Return [X, Y] of the center of cell containing provided text 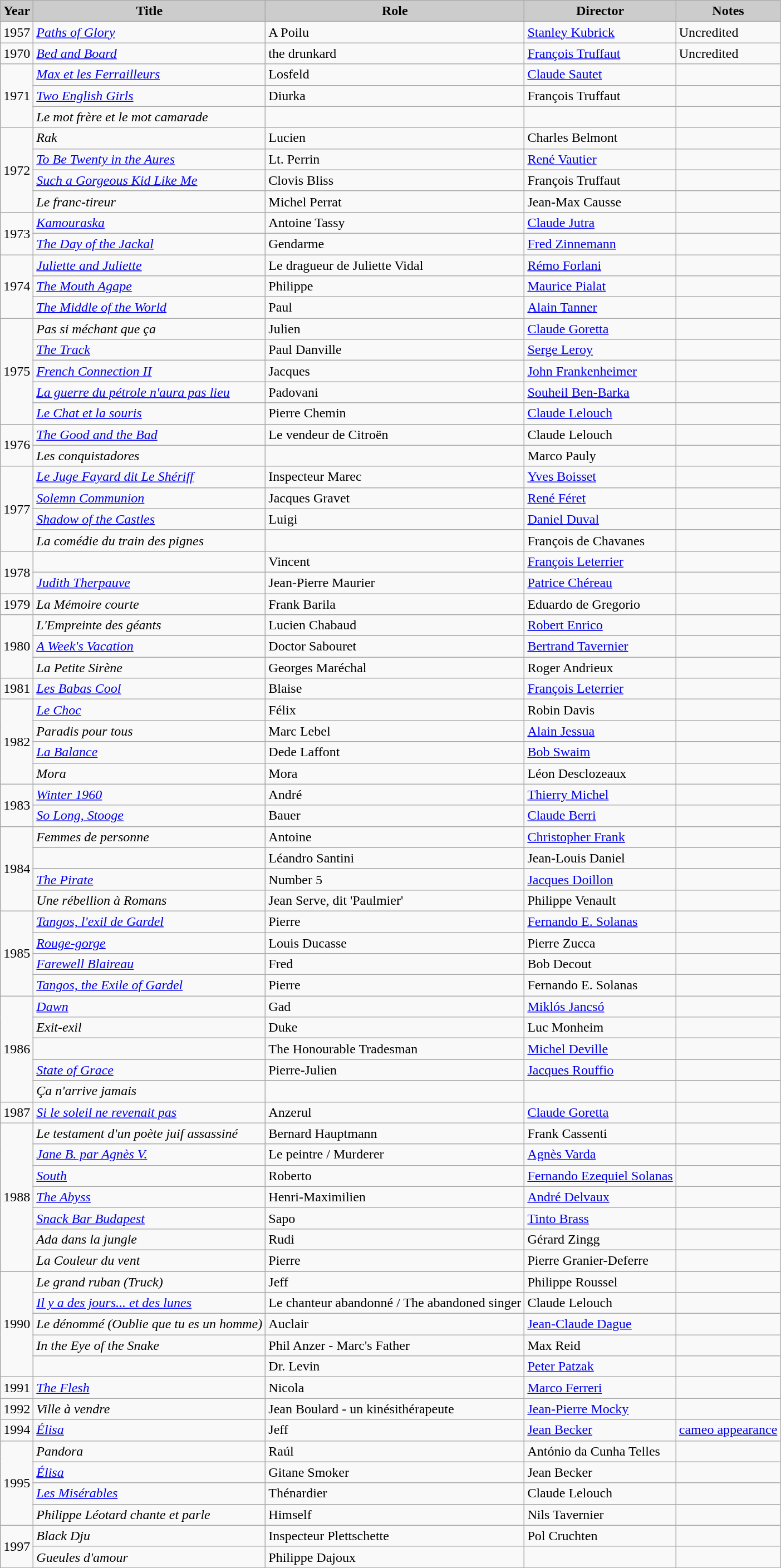
René Féret [600, 498]
Le dénommé (Oublie que tu es un homme) [149, 1324]
Lucien [395, 138]
1979 [17, 604]
Ville à vendre [149, 1409]
André [395, 795]
1982 [17, 742]
1977 [17, 509]
Philippe Roussel [600, 1281]
Paul [395, 308]
1985 [17, 953]
Michel Perrat [395, 201]
Director [600, 11]
Les conquistadores [149, 456]
Lucien Chabaud [395, 625]
Léandro Santini [395, 858]
So Long, Stooge [149, 816]
Pierre Chemin [395, 413]
1971 [17, 96]
François de Chavanes [600, 540]
Notes [728, 11]
Si le soleil ne revenait pas [149, 1112]
Jean-Pierre Mocky [600, 1409]
The Pirate [149, 879]
Le dragueur de Juliette Vidal [395, 265]
Le franc-tireur [149, 201]
Blaise [395, 689]
Louis Ducasse [395, 943]
Maurice Pialat [600, 287]
Year [17, 11]
1997 [17, 1546]
Bob Swaim [600, 752]
Serge Leroy [600, 350]
La Balance [149, 752]
Les Misérables [149, 1493]
Marco Pauly [600, 456]
The Track [149, 350]
Philippe Venault [600, 900]
1988 [17, 1197]
Luc Monheim [600, 1028]
Patrice Chéreau [600, 583]
Miklós Jancsó [600, 1007]
Agnès Varda [600, 1155]
Sapo [395, 1218]
La comédie du train des pignes [149, 540]
Peter Patzak [600, 1367]
Rak [149, 138]
Diurka [395, 96]
The Middle of the World [149, 308]
Lt. Perrin [395, 159]
La Couleur du vent [149, 1260]
Pol Cruchten [600, 1536]
Roberto [395, 1176]
Clovis Bliss [395, 180]
Padovani [395, 392]
Snack Bar Budapest [149, 1218]
Phil Anzer - Marc's Father [395, 1345]
Robert Enrico [600, 625]
Number 5 [395, 879]
A Poilu [395, 32]
Bertrand Tavernier [600, 647]
The Mouth Agape [149, 287]
Georges Maréchal [395, 668]
In the Eye of the Snake [149, 1345]
Jacques [395, 371]
Two English Girls [149, 96]
Max Reid [600, 1345]
Ada dans la jungle [149, 1239]
Jean Boulard - un kinésithérapeute [395, 1409]
Exit-exil [149, 1028]
António da Cunha Telles [600, 1451]
Juliette and Juliette [149, 265]
Pandora [149, 1451]
Antoine Tassy [395, 223]
Le chanteur abandonné / The abandoned singer [395, 1303]
Jean-Pierre Maurier [395, 583]
La Mémoire courte [149, 604]
Paradis pour tous [149, 731]
Le Juge Fayard dit Le Shériff [149, 477]
John Frankenheimer [600, 371]
Roger Andrieux [600, 668]
Femmes de personne [149, 837]
Nils Tavernier [600, 1515]
Pierre-Julien [395, 1070]
Robin Davis [600, 710]
Dr. Levin [395, 1367]
The Day of the Jackal [149, 244]
Losfeld [395, 75]
Jean Serve, dit 'Paulmier' [395, 900]
Rémo Forlani [600, 265]
Claude Berri [600, 816]
1986 [17, 1049]
To Be Twenty in the Aures [149, 159]
Félix [395, 710]
1957 [17, 32]
Souheil Ben-Barka [600, 392]
Une rébellion à Romans [149, 900]
Le grand ruban (Truck) [149, 1281]
Jane B. par Agnès V. [149, 1155]
Bernard Hauptmann [395, 1133]
1980 [17, 647]
Paul Danville [395, 350]
La Petite Sirène [149, 668]
Jean-Claude Dague [600, 1324]
1975 [17, 371]
Max et les Ferrailleurs [149, 75]
The Flesh [149, 1388]
A Week's Vacation [149, 647]
South [149, 1176]
Tangos, l'exil de Gardel [149, 921]
1974 [17, 287]
Thierry Michel [600, 795]
Such a Gorgeous Kid Like Me [149, 180]
Paths of Glory [149, 32]
1984 [17, 869]
Dawn [149, 1007]
The Abyss [149, 1197]
cameo appearance [728, 1430]
Dede Laffont [395, 752]
Le testament d'un poète juif assassiné [149, 1133]
René Vautier [600, 159]
Léon Desclozeaux [600, 773]
Pas si méchant que ça [149, 329]
1992 [17, 1409]
Philippe Léotard chante et parle [149, 1515]
Il y a des jours... et des lunes [149, 1303]
Inspecteur Marec [395, 477]
Luigi [395, 519]
Title [149, 11]
Anzerul [395, 1112]
1981 [17, 689]
Solemn Communion [149, 498]
Philippe [395, 287]
Vincent [395, 561]
French Connection II [149, 371]
1994 [17, 1430]
1990 [17, 1324]
Marc Lebel [395, 731]
1983 [17, 805]
Kamouraska [149, 223]
1972 [17, 170]
The Honourable Tradesman [395, 1049]
Thénardier [395, 1493]
Rudi [395, 1239]
Jacques Rouffio [600, 1070]
Tinto Brass [600, 1218]
Le Choc [149, 710]
Frank Cassenti [600, 1133]
Le vendeur de Citroën [395, 435]
Philippe Dajoux [395, 1557]
Les Babas Cool [149, 689]
Bed and Board [149, 53]
Gendarme [395, 244]
Ça n'arrive jamais [149, 1091]
Tangos, the Exile of Gardel [149, 985]
Doctor Sabouret [395, 647]
1991 [17, 1388]
Yves Boisset [600, 477]
1970 [17, 53]
Daniel Duval [600, 519]
Gitane Smoker [395, 1472]
Le mot frère et le mot camarade [149, 117]
Antoine [395, 837]
André Delvaux [600, 1197]
Alain Jessua [600, 731]
Judith Therpauve [149, 583]
Winter 1960 [149, 795]
Farewell Blaireau [149, 964]
Gérard Zingg [600, 1239]
Jacques Doillon [600, 879]
Alain Tanner [600, 308]
Jean-Louis Daniel [600, 858]
Gueules d'amour [149, 1557]
Marco Ferreri [600, 1388]
Role [395, 11]
Inspecteur Plettschette [395, 1536]
Christopher Frank [600, 837]
State of Grace [149, 1070]
Jean-Max Causse [600, 201]
Rouge-gorge [149, 943]
Charles Belmont [600, 138]
1978 [17, 572]
the drunkard [395, 53]
Bob Decout [600, 964]
1973 [17, 233]
Julien [395, 329]
Le peintre / Murderer [395, 1155]
Gad [395, 1007]
Frank Barila [395, 604]
Fred Zinnemann [600, 244]
Bauer [395, 816]
Shadow of the Castles [149, 519]
Pierre Granier-Deferre [600, 1260]
Auclair [395, 1324]
Black Dju [149, 1536]
Stanley Kubrick [600, 32]
Fernando Ezequiel Solanas [600, 1176]
1987 [17, 1112]
Claude Sautet [600, 75]
La guerre du pétrole n'aura pas lieu [149, 392]
Duke [395, 1028]
Pierre Zucca [600, 943]
Eduardo de Gregorio [600, 604]
Henri-Maximilien [395, 1197]
Le Chat et la souris [149, 413]
1976 [17, 445]
1995 [17, 1483]
Raúl [395, 1451]
Himself [395, 1515]
Claude Jutra [600, 223]
Nicola [395, 1388]
Fred [395, 964]
Jacques Gravet [395, 498]
The Good and the Bad [149, 435]
L'Empreinte des géants [149, 625]
Michel Deville [600, 1049]
